For the text-containing cell, return its midpoint in (x, y) coordinate format. 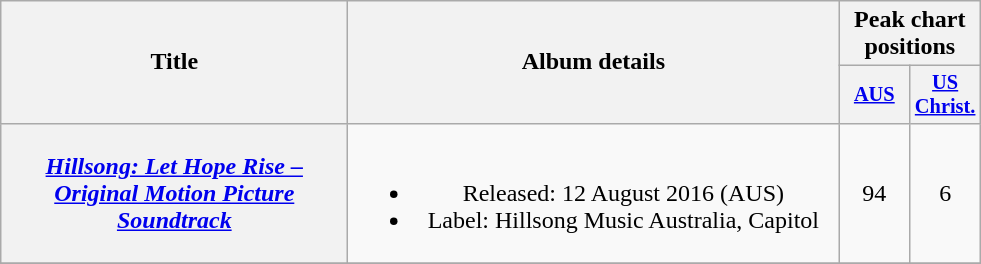
6 (946, 193)
AUS (874, 95)
Title (174, 62)
Released: 12 August 2016 (AUS)Label: Hillsong Music Australia, Capitol (594, 193)
Hillsong: Let Hope Rise – Original Motion Picture Soundtrack (174, 193)
Peak chart positions (910, 34)
US Christ. (946, 95)
Album details (594, 62)
94 (874, 193)
